Identify which cell holds the provided text, then report its (X, Y) central coordinate. 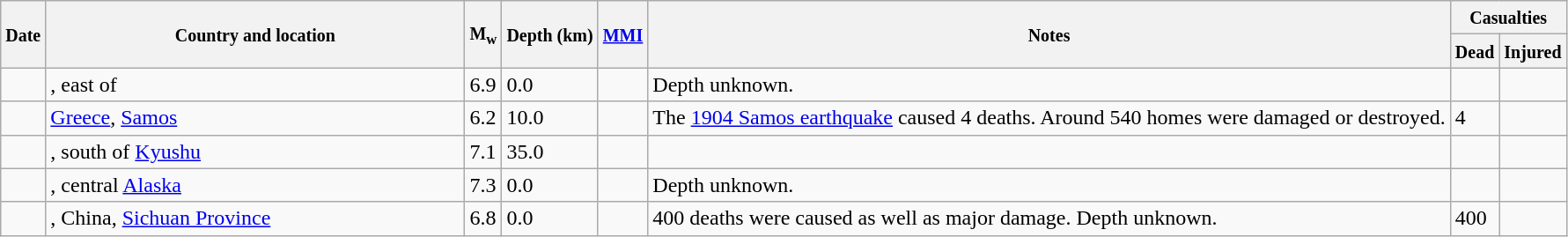
400 deaths were caused as well as major damage. Depth unknown. (1049, 218)
4 (1475, 118)
400 (1475, 218)
6.2 (483, 118)
35.0 (549, 152)
7.3 (483, 185)
Dead (1475, 51)
6.8 (483, 218)
Injured (1533, 51)
The 1904 Samos earthquake caused 4 deaths. Around 540 homes were damaged or destroyed. (1049, 118)
6.9 (483, 85)
, central Alaska (255, 185)
Date (23, 34)
, east of (255, 85)
Greece, Samos (255, 118)
, south of Kyushu (255, 152)
Casualties (1508, 18)
Depth (km) (549, 34)
Country and location (255, 34)
7.1 (483, 152)
Notes (1049, 34)
, China, Sichuan Province (255, 218)
10.0 (549, 118)
MMI (623, 34)
Mw (483, 34)
